Provide the (X, Y) coordinate of the cell's center where the given text is located.  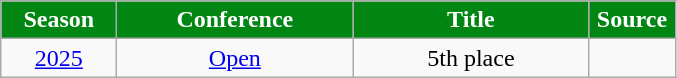
Source (632, 20)
5th place (471, 58)
Open (235, 58)
Conference (235, 20)
2025 (59, 58)
Title (471, 20)
Season (59, 20)
